Capture the cell that displays the provided text and extract its [X, Y] central coordinate. 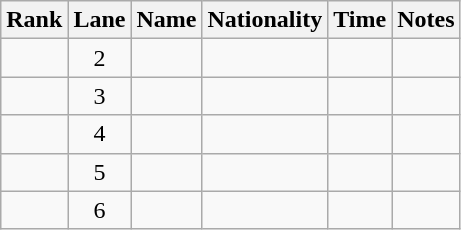
Lane [100, 20]
Nationality [265, 20]
Rank [34, 20]
4 [100, 134]
6 [100, 210]
3 [100, 96]
Name [166, 20]
5 [100, 172]
2 [100, 58]
Notes [426, 20]
Time [360, 20]
